Find where the given text appears and provide that cell's center as (X, Y) coordinate. 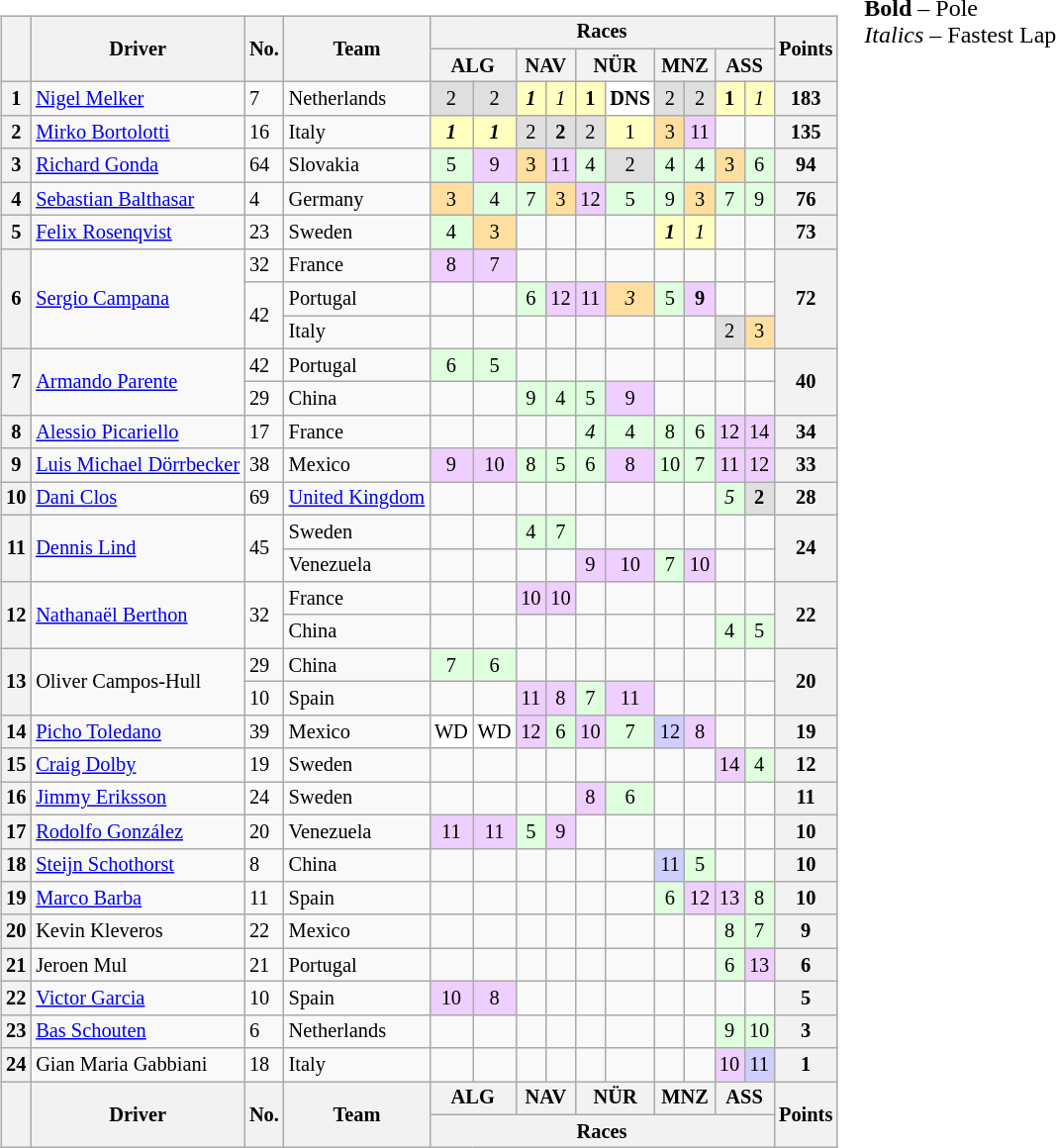
Dennis Lind (138, 548)
76 (806, 199)
Sebastian Balthasar (138, 199)
Oliver Campos-Hull (138, 681)
DNS (629, 99)
Steijn Schothorst (138, 865)
73 (806, 233)
Marco Barba (138, 899)
183 (806, 99)
Mirko Bortolotti (138, 133)
38 (264, 465)
Nigel Melker (138, 99)
Victor Garcia (138, 999)
33 (806, 465)
Alessio Picariello (138, 432)
Luis Michael Dörrbecker (138, 465)
135 (806, 133)
Picho Toledano (138, 731)
Nathanaël Berthon (138, 616)
Richard Gonda (138, 165)
Dani Clos (138, 499)
Bas Schouten (138, 1031)
Kevin Kleveros (138, 931)
64 (264, 165)
Armando Parente (138, 382)
Gian Maria Gabbiani (138, 1065)
34 (806, 432)
39 (264, 731)
Germany (356, 199)
United Kingdom (356, 499)
69 (264, 499)
Craig Dolby (138, 765)
15 (16, 765)
Felix Rosenqvist (138, 233)
Sergio Campana (138, 299)
45 (264, 548)
Jeroen Mul (138, 965)
Rodolfo González (138, 831)
40 (806, 382)
94 (806, 165)
72 (806, 299)
Jimmy Eriksson (138, 799)
Slovakia (356, 165)
28 (806, 499)
